For the text-containing cell, return its midpoint in (x, y) coordinate format. 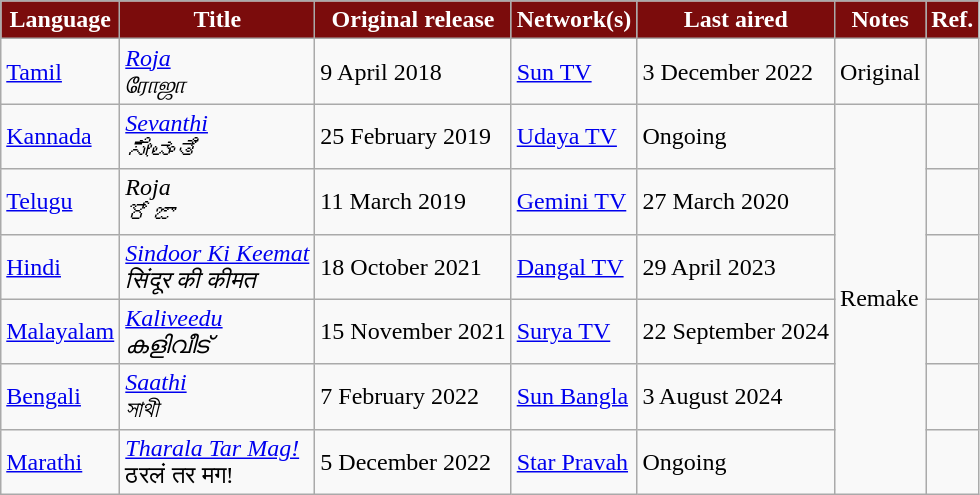
Marathi (60, 462)
Remake (880, 299)
29 April 2023 (736, 266)
Sun Bangla (574, 396)
Original release (413, 20)
Sindoor Ki Keemat सिंदूर की कीमत (218, 266)
Kannada (60, 136)
11 March 2019 (413, 202)
Gemini TV (574, 202)
3 December 2022 (736, 72)
Kaliveedu കളിവീട് (218, 332)
Telugu (60, 202)
Hindi (60, 266)
Ref. (952, 20)
Tamil (60, 72)
Last aired (736, 20)
Roja ரோஜா (218, 72)
Network(s) (574, 20)
Sun TV (574, 72)
Surya TV (574, 332)
3 August 2024 (736, 396)
Star Pravah (574, 462)
Notes (880, 20)
Bengali (60, 396)
Title (218, 20)
25 February 2019 (413, 136)
Dangal TV (574, 266)
Tharala Tar Mag! ठरलं तर मग! (218, 462)
5 December 2022 (413, 462)
Original (880, 72)
22 September 2024 (736, 332)
7 February 2022 (413, 396)
Malayalam (60, 332)
27 March 2020 (736, 202)
Language (60, 20)
15 November 2021 (413, 332)
9 April 2018 (413, 72)
18 October 2021 (413, 266)
Sevanthi ಸೇವಂತಿ (218, 136)
Saathi সাথী (218, 396)
Roja రోజా (218, 202)
Udaya TV (574, 136)
